From the cell containing the given text, extract its center point as [X, Y] coordinate. 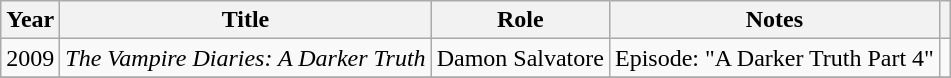
Role [520, 20]
The Vampire Diaries: A Darker Truth [246, 58]
Notes [774, 20]
Year [30, 20]
Title [246, 20]
Episode: "A Darker Truth Part 4" [774, 58]
2009 [30, 58]
Damon Salvatore [520, 58]
